Provide the [x, y] coordinate of the cell's center where the given text is located.  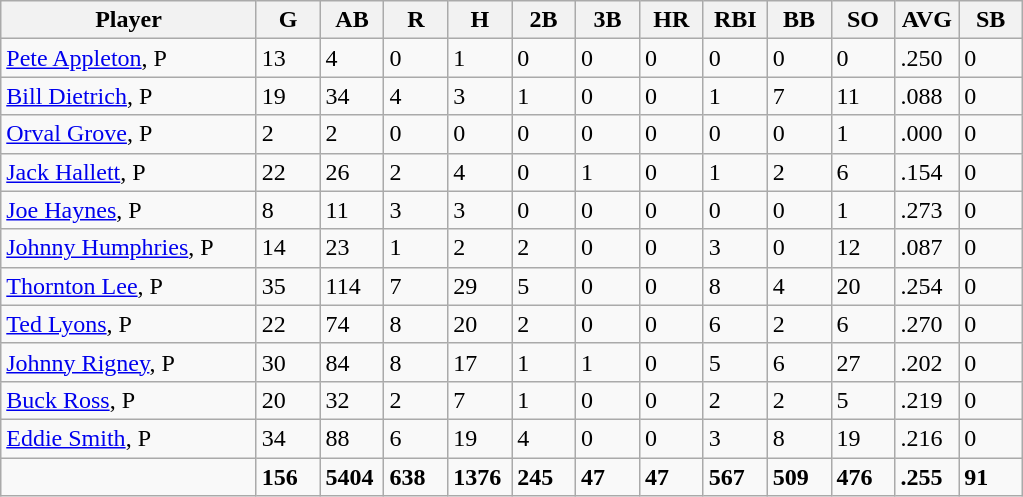
35 [288, 286]
.202 [927, 362]
Pete Appleton, P [128, 58]
SB [991, 20]
27 [863, 362]
Jack Hallett, P [128, 172]
13 [288, 58]
12 [863, 248]
Johnny Humphries, P [128, 248]
23 [352, 248]
Orval Grove, P [128, 134]
91 [991, 477]
.250 [927, 58]
638 [416, 477]
AVG [927, 20]
G [288, 20]
Johnny Rigney, P [128, 362]
17 [480, 362]
5404 [352, 477]
Thornton Lee, P [128, 286]
.087 [927, 248]
HR [671, 20]
1376 [480, 477]
.219 [927, 400]
H [480, 20]
30 [288, 362]
.216 [927, 438]
Buck Ross, P [128, 400]
Joe Haynes, P [128, 210]
Player [128, 20]
3B [608, 20]
.088 [927, 96]
156 [288, 477]
R [416, 20]
.000 [927, 134]
2B [544, 20]
Eddie Smith, P [128, 438]
509 [799, 477]
.254 [927, 286]
BB [799, 20]
.273 [927, 210]
.255 [927, 477]
26 [352, 172]
29 [480, 286]
.154 [927, 172]
84 [352, 362]
Bill Dietrich, P [128, 96]
567 [735, 477]
245 [544, 477]
Ted Lyons, P [128, 324]
114 [352, 286]
14 [288, 248]
74 [352, 324]
RBI [735, 20]
88 [352, 438]
AB [352, 20]
SO [863, 20]
.270 [927, 324]
476 [863, 477]
32 [352, 400]
